For the text-containing cell, return its midpoint in (x, y) coordinate format. 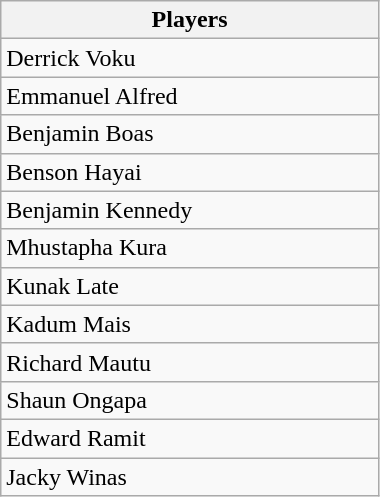
Players (190, 20)
Edward Ramit (190, 438)
Derrick Voku (190, 58)
Kadum Mais (190, 324)
Richard Mautu (190, 362)
Benjamin Kennedy (190, 210)
Benson Hayai (190, 172)
Emmanuel Alfred (190, 96)
Kunak Late (190, 286)
Shaun Ongapa (190, 400)
Mhustapha Kura (190, 248)
Jacky Winas (190, 477)
Benjamin Boas (190, 134)
